Output the [X, Y] coordinate of the center of the cell containing the given text.  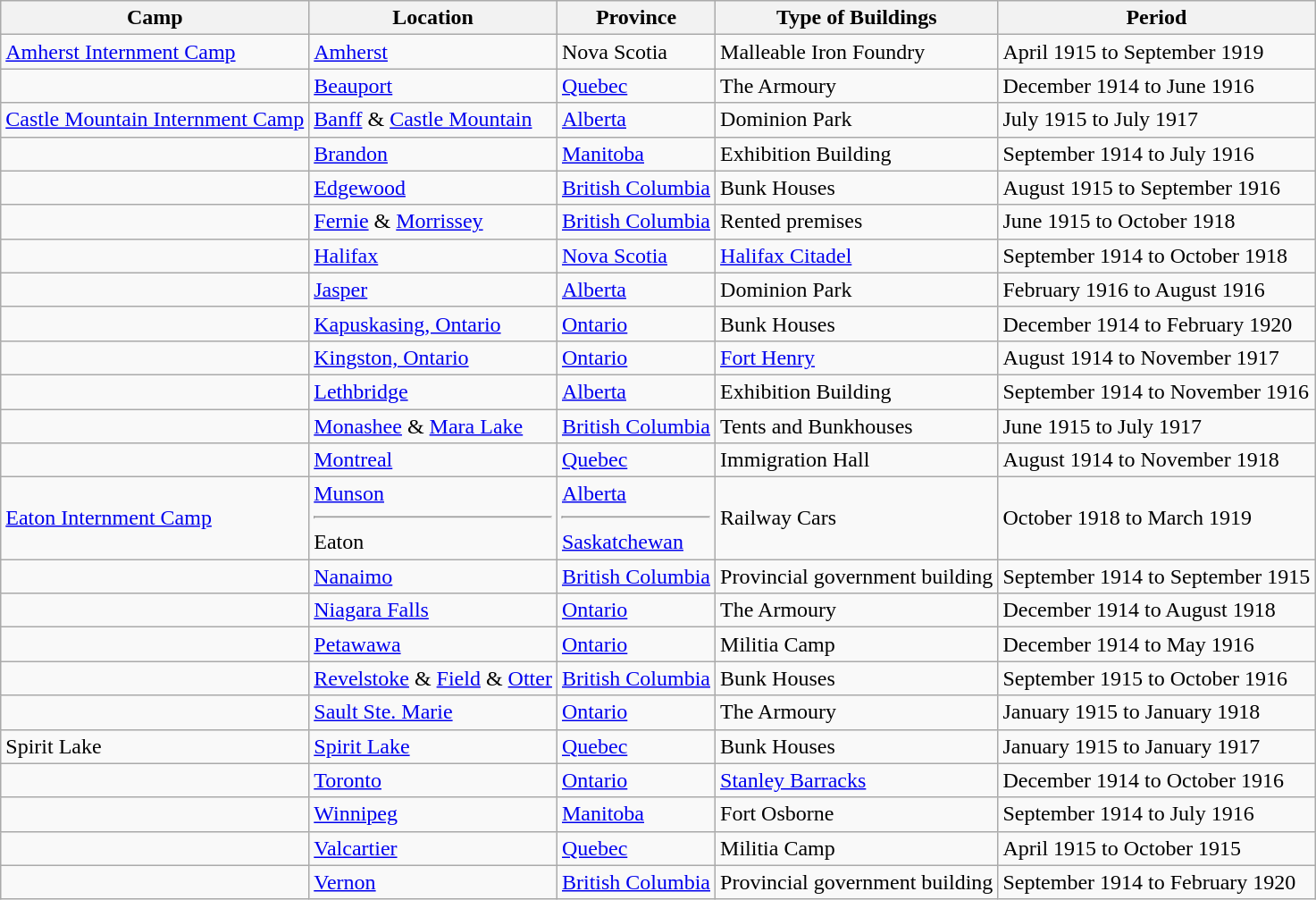
Kapuskasing, Ontario [433, 324]
Winnipeg [433, 814]
December 1914 to May 1916 [1156, 644]
September 1914 to February 1920 [1156, 882]
Immigration Hall [857, 460]
Brandon [433, 154]
December 1914 to October 1916 [1156, 780]
Rented premises [857, 222]
Eaton Internment Camp [155, 518]
Camp [155, 18]
Monashee & Mara Lake [433, 426]
July 1915 to July 1917 [1156, 120]
Valcartier [433, 848]
September 1914 to October 1918 [1156, 256]
Period [1156, 18]
August 1914 to November 1917 [1156, 357]
September 1915 to October 1916 [1156, 678]
Toronto [433, 780]
Montreal [433, 460]
Edgewood [433, 188]
August 1914 to November 1918 [1156, 460]
Fernie & Morrissey [433, 222]
October 1918 to March 1919 [1156, 518]
December 1914 to June 1916 [1156, 86]
June 1915 to July 1917 [1156, 426]
April 1915 to September 1919 [1156, 52]
Lethbridge [433, 391]
February 1916 to August 1916 [1156, 290]
Sault Ste. Marie [433, 712]
Halifax [433, 256]
Petawawa [433, 644]
Amherst Internment Camp [155, 52]
Fort Henry [857, 357]
Castle Mountain Internment Camp [155, 120]
Stanley Barracks [857, 780]
Province [636, 18]
December 1914 to February 1920 [1156, 324]
August 1915 to September 1916 [1156, 188]
AlbertaSaskatchewan [636, 518]
September 1914 to November 1916 [1156, 391]
Type of Buildings [857, 18]
January 1915 to January 1917 [1156, 746]
June 1915 to October 1918 [1156, 222]
Nanaimo [433, 576]
Jasper [433, 290]
December 1914 to August 1918 [1156, 610]
January 1915 to January 1918 [1156, 712]
Revelstoke & Field & Otter [433, 678]
April 1915 to October 1915 [1156, 848]
MunsonEaton [433, 518]
Fort Osborne [857, 814]
Vernon [433, 882]
Location [433, 18]
Amherst [433, 52]
September 1914 to September 1915 [1156, 576]
Halifax Citadel [857, 256]
Banff & Castle Mountain [433, 120]
Niagara Falls [433, 610]
Railway Cars [857, 518]
Tents and Bunkhouses [857, 426]
Beauport [433, 86]
Kingston, Ontario [433, 357]
Malleable Iron Foundry [857, 52]
